Scan for the cell matching the given text and deliver its (x, y) coordinate at center. 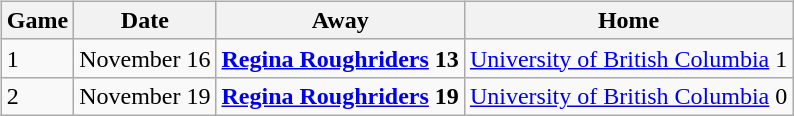
Away (340, 20)
Date (145, 20)
Regina Roughriders 19 (340, 96)
November 19 (145, 96)
University of British Columbia 1 (628, 58)
2 (37, 96)
1 (37, 58)
Game (37, 20)
Home (628, 20)
Regina Roughriders 13 (340, 58)
November 16 (145, 58)
University of British Columbia 0 (628, 96)
